Return the [x, y] coordinate for the center point of the cell that contains the specified text.  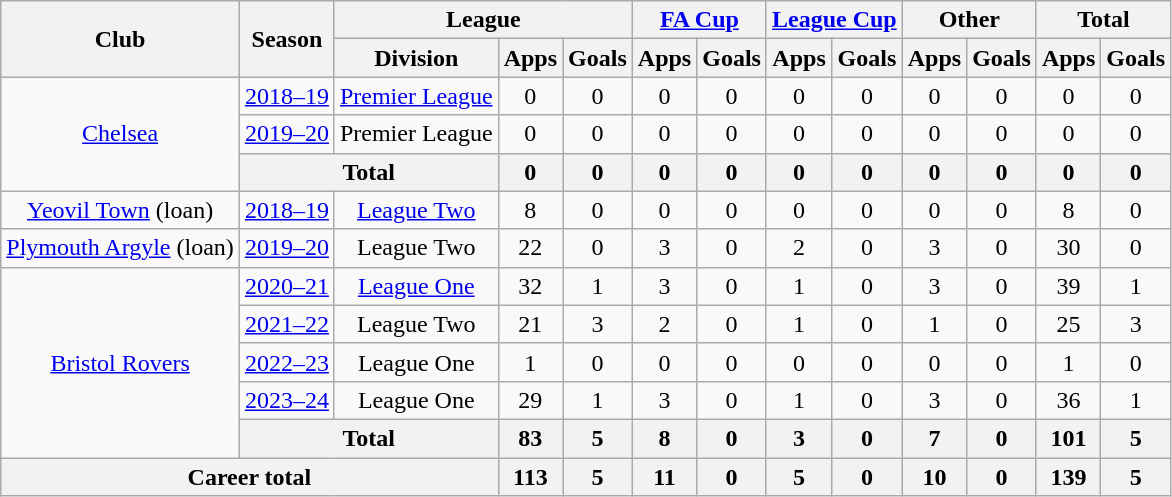
2023–24 [286, 400]
101 [1068, 438]
32 [530, 286]
Other [969, 20]
2022–23 [286, 362]
11 [664, 477]
25 [1068, 324]
Season [286, 39]
Club [120, 39]
Division [416, 58]
League [483, 20]
83 [530, 438]
2021–22 [286, 324]
139 [1068, 477]
39 [1068, 286]
FA Cup [699, 20]
Yeovil Town (loan) [120, 210]
Plymouth Argyle (loan) [120, 248]
Bristol Rovers [120, 362]
7 [934, 438]
30 [1068, 248]
36 [1068, 400]
League Cup [834, 20]
29 [530, 400]
10 [934, 477]
21 [530, 324]
Chelsea [120, 134]
Career total [250, 477]
113 [530, 477]
2020–21 [286, 286]
22 [530, 248]
